Extract the (X, Y) coordinate from the center of the cell holding the provided text.  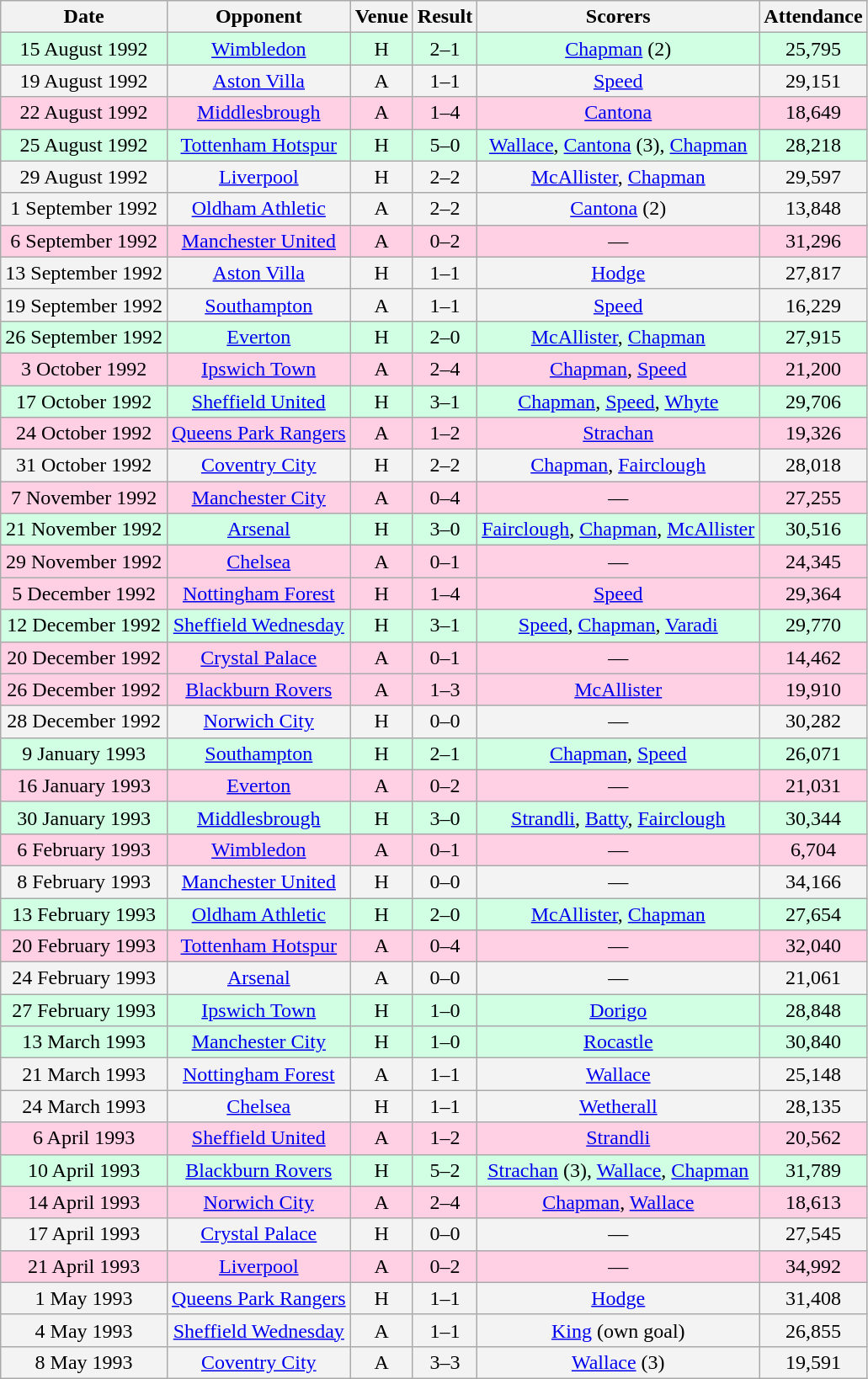
12 December 1992 (84, 626)
25 August 1992 (84, 145)
19,326 (813, 434)
18,649 (813, 113)
17 April 1993 (84, 1234)
Venue (381, 17)
27,915 (813, 337)
1 May 1993 (84, 1298)
27,817 (813, 273)
24 October 1992 (84, 434)
31,296 (813, 241)
16 January 1993 (84, 785)
Dorigo (618, 1010)
6 February 1993 (84, 849)
28 December 1992 (84, 721)
Wallace (618, 1074)
8 May 1993 (84, 1362)
28,848 (813, 1010)
Date (84, 17)
5–2 (445, 1170)
21 November 1992 (84, 530)
30,840 (813, 1042)
30,282 (813, 721)
Fairclough, Chapman, McAllister (618, 530)
19 August 1992 (84, 81)
26,855 (813, 1330)
10 April 1993 (84, 1170)
15 August 1992 (84, 49)
Chapman, Wallace (618, 1202)
30,516 (813, 530)
24 March 1993 (84, 1106)
19 September 1992 (84, 305)
Wallace (3) (618, 1362)
21,061 (813, 978)
1 September 1992 (84, 209)
24 February 1993 (84, 978)
6 April 1993 (84, 1138)
McAllister (618, 689)
6,704 (813, 849)
30 January 1993 (84, 817)
Wetherall (618, 1106)
29,364 (813, 594)
29,597 (813, 177)
21,031 (813, 785)
21 March 1993 (84, 1074)
20,562 (813, 1138)
26 September 1992 (84, 337)
26,071 (813, 753)
21 April 1993 (84, 1266)
13 March 1993 (84, 1042)
Speed, Chapman, Varadi (618, 626)
Chapman, Speed, Whyte (618, 402)
Cantona (2) (618, 209)
18,613 (813, 1202)
27,545 (813, 1234)
16,229 (813, 305)
29,706 (813, 402)
4 May 1993 (84, 1330)
34,992 (813, 1266)
13 February 1993 (84, 913)
28,218 (813, 145)
Cantona (618, 113)
26 December 1992 (84, 689)
29 August 1992 (84, 177)
Strachan (618, 434)
5 December 1992 (84, 594)
19,591 (813, 1362)
22 August 1992 (84, 113)
17 October 1992 (84, 402)
27 February 1993 (84, 1010)
32,040 (813, 946)
20 February 1993 (84, 946)
27,654 (813, 913)
14,462 (813, 658)
13 September 1992 (84, 273)
34,166 (813, 881)
Attendance (813, 17)
Strandli, Batty, Fairclough (618, 817)
6 September 1992 (84, 241)
Opponent (258, 17)
Chapman, Fairclough (618, 466)
31 October 1992 (84, 466)
30,344 (813, 817)
Wallace, Cantona (3), Chapman (618, 145)
9 January 1993 (84, 753)
Result (445, 17)
King (own goal) (618, 1330)
24,345 (813, 562)
1–3 (445, 689)
25,148 (813, 1074)
Strandli (618, 1138)
Rocastle (618, 1042)
25,795 (813, 49)
7 November 1992 (84, 498)
3 October 1992 (84, 369)
29,770 (813, 626)
21,200 (813, 369)
28,018 (813, 466)
20 December 1992 (84, 658)
Scorers (618, 17)
27,255 (813, 498)
13,848 (813, 209)
28,135 (813, 1106)
Chapman (2) (618, 49)
Strachan (3), Wallace, Chapman (618, 1170)
31,408 (813, 1298)
14 April 1993 (84, 1202)
8 February 1993 (84, 881)
29,151 (813, 81)
3–3 (445, 1362)
29 November 1992 (84, 562)
19,910 (813, 689)
31,789 (813, 1170)
5–0 (445, 145)
